Identify which cell holds the provided text, then report its [X, Y] central coordinate. 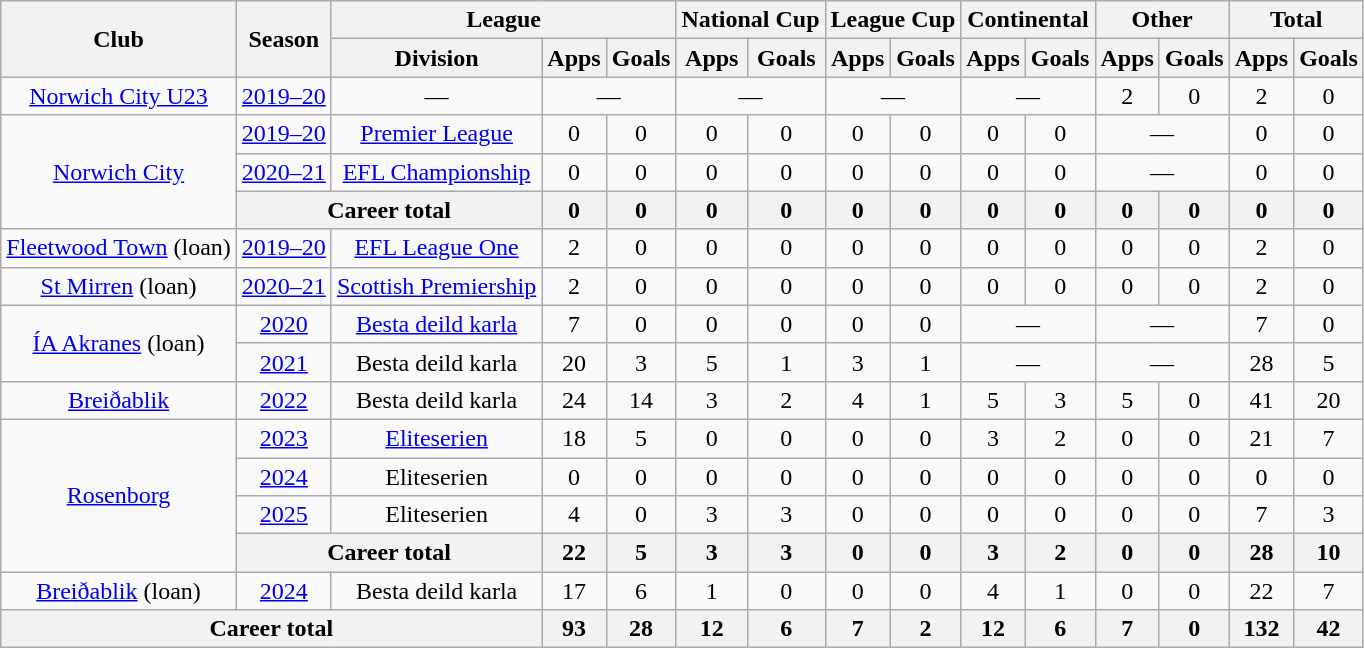
League [504, 20]
2022 [284, 400]
EFL League One [436, 248]
Division [436, 58]
Norwich City [119, 172]
2023 [284, 438]
St Mirren (loan) [119, 286]
Total [1296, 20]
10 [1329, 553]
14 [641, 400]
2021 [284, 362]
42 [1329, 629]
EFL Championship [436, 172]
ÍA Akranes (loan) [119, 343]
Breiðablik [119, 400]
17 [574, 591]
Scottish Premiership [436, 286]
132 [1261, 629]
Rosenborg [119, 495]
Club [119, 39]
18 [574, 438]
Fleetwood Town (loan) [119, 248]
2020 [284, 324]
Premier League [436, 134]
Continental [1028, 20]
Season [284, 39]
93 [574, 629]
Breiðablik (loan) [119, 591]
2025 [284, 515]
21 [1261, 438]
24 [574, 400]
41 [1261, 400]
League Cup [893, 20]
National Cup [750, 20]
Norwich City U23 [119, 96]
Other [1162, 20]
